Search for the cell housing the specified text and yield its [x, y] center coordinate. 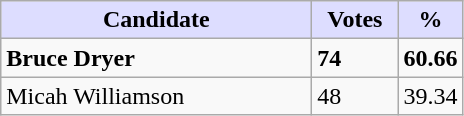
Bruce Dryer [156, 58]
% [430, 20]
Votes [355, 20]
48 [355, 96]
74 [355, 58]
39.34 [430, 96]
60.66 [430, 58]
Micah Williamson [156, 96]
Candidate [156, 20]
